From the cell containing the given text, extract its center point as [X, Y] coordinate. 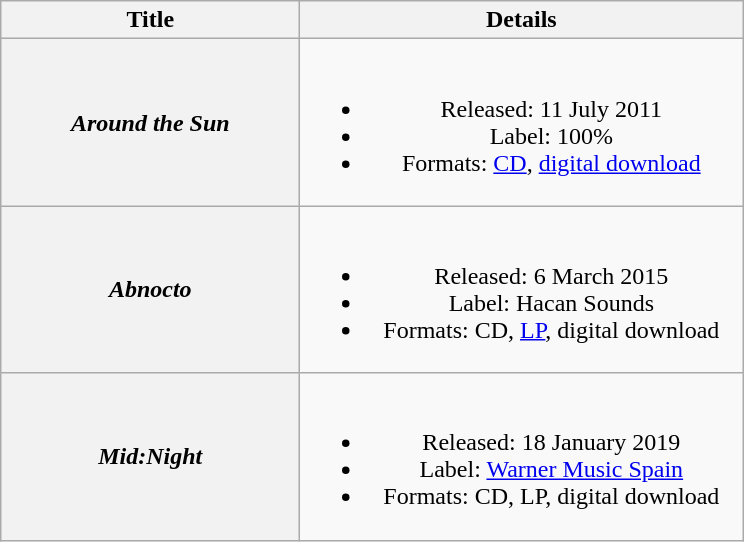
Title [150, 20]
Around the Sun [150, 122]
Abnocto [150, 290]
Mid:Night [150, 456]
Released: 11 July 2011Label: 100%Formats: CD, digital download [522, 122]
Released: 6 March 2015Label: Hacan SoundsFormats: CD, LP, digital download [522, 290]
Released: 18 January 2019Label: Warner Music SpainFormats: CD, LP, digital download [522, 456]
Details [522, 20]
